Locate the cell with the specified text and output its (x, y) center coordinate. 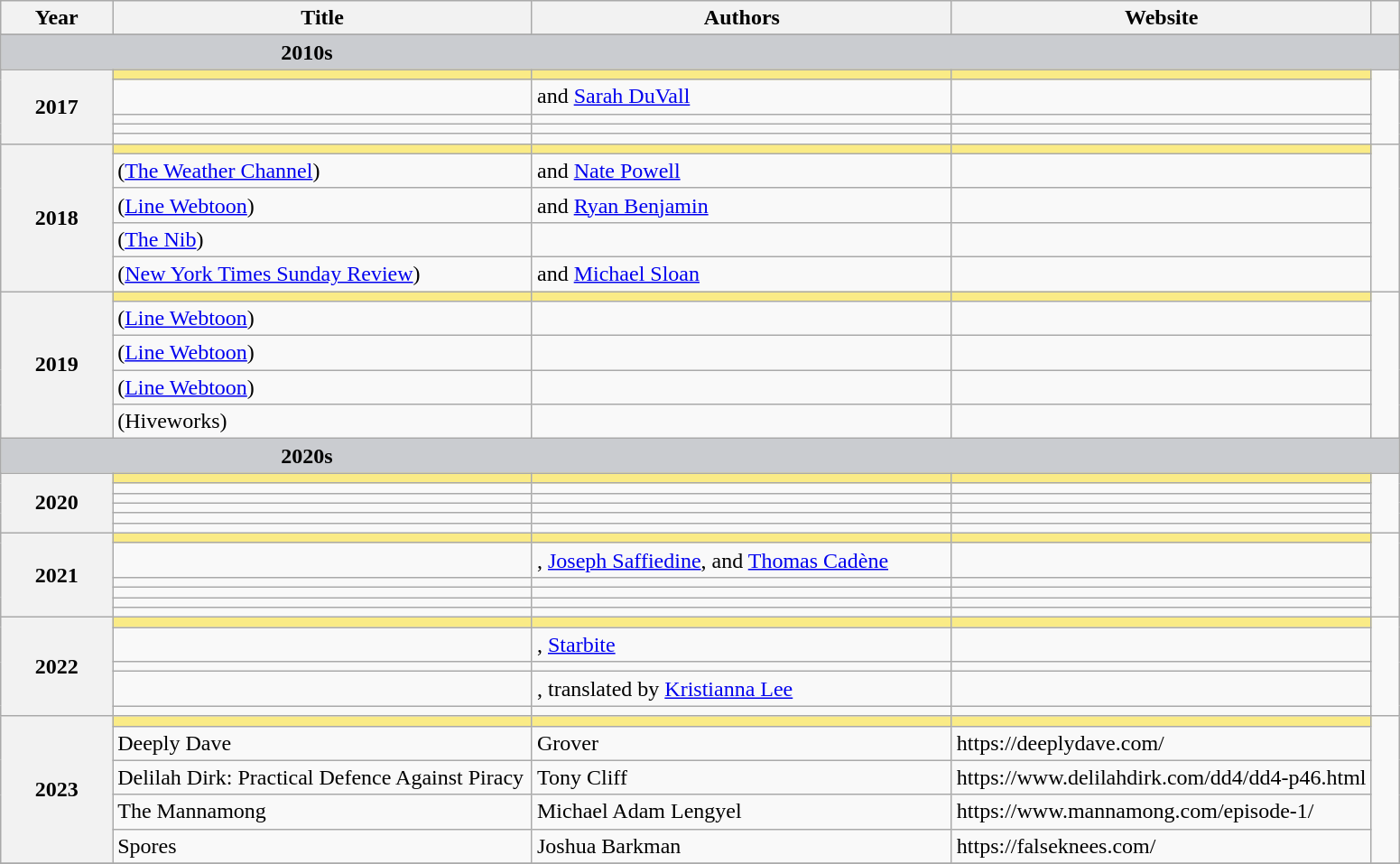
2022 (57, 666)
and Michael Sloan (742, 274)
2019 (57, 365)
and Nate Powell (742, 171)
2017 (57, 107)
and Ryan Benjamin (742, 205)
2021 (57, 574)
https://www.mannamong.com/episode-1/ (1161, 812)
(The Weather Channel) (323, 171)
Grover (742, 743)
The Mannamong (323, 812)
, Joseph Saffiedine, and Thomas Cadène (742, 560)
2023 (57, 789)
2010s (700, 52)
, Starbite (742, 645)
, translated by Kristianna Lee (742, 689)
https://falseknees.com/ (1161, 846)
https://www.delilahdirk.com/dd4/dd4-p46.html (1161, 777)
2020s (700, 456)
Deeply Dave (323, 743)
and Sarah DuVall (742, 97)
https://deeplydave.com/ (1161, 743)
Joshua Barkman (742, 846)
2018 (57, 217)
Michael Adam Lengyel (742, 812)
Year (57, 18)
Title (323, 18)
Authors (742, 18)
2020 (57, 503)
Tony Cliff (742, 777)
(Hiveworks) (323, 422)
Website (1161, 18)
Spores (323, 846)
Delilah Dirk: Practical Defence Against Piracy (323, 777)
(New York Times Sunday Review) (323, 274)
(The Nib) (323, 239)
